Return the [x, y] coordinate for the center point of the cell that contains the specified text.  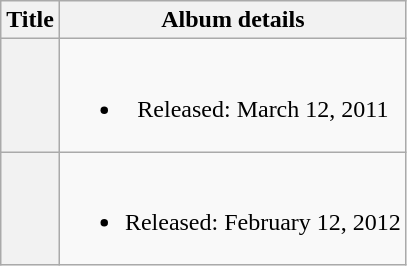
Released: March 12, 2011 [232, 96]
Title [30, 20]
Released: February 12, 2012 [232, 208]
Album details [232, 20]
